For the text-containing cell, return its midpoint in (x, y) coordinate format. 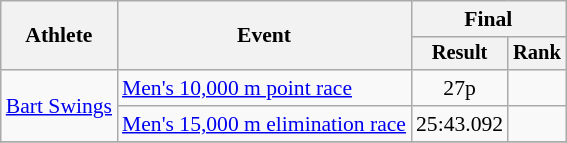
25:43.092 (460, 124)
Rank (537, 54)
Final (488, 19)
Event (264, 36)
27p (460, 88)
Men's 10,000 m point race (264, 88)
Bart Swings (59, 106)
Result (460, 54)
Athlete (59, 36)
Men's 15,000 m elimination race (264, 124)
